Capture the cell that displays the provided text and extract its (X, Y) central coordinate. 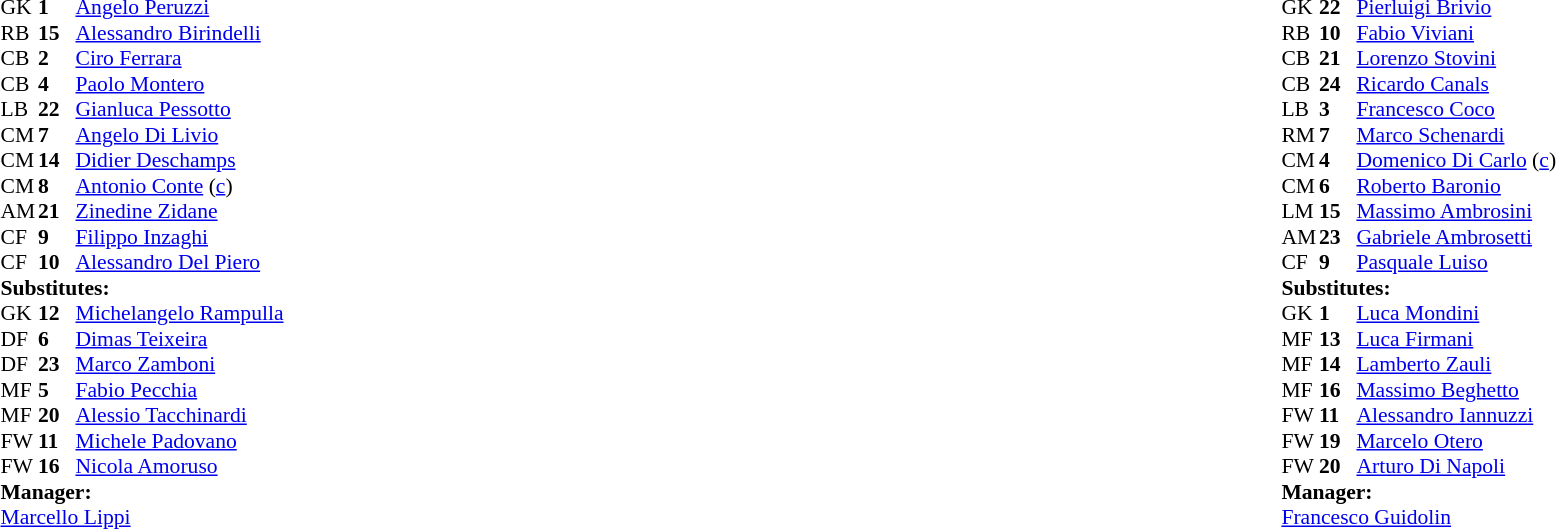
Luca Firmani (1456, 339)
13 (1338, 339)
Antonio Conte (c) (180, 186)
1 (1338, 313)
Michelangelo Rampulla (180, 313)
Paolo Montero (180, 84)
24 (1338, 84)
8 (57, 186)
12 (57, 313)
Gianluca Pessotto (180, 109)
LM (1300, 211)
Fabio Viviani (1456, 33)
Luca Mondini (1456, 313)
Ciro Ferrara (180, 59)
Marco Schenardi (1456, 135)
Lorenzo Stovini (1456, 59)
Filippo Inzaghi (180, 237)
Arturo Di Napoli (1456, 467)
Domenico Di Carlo (c) (1456, 161)
Nicola Amoruso (180, 467)
Alessandro Del Piero (180, 263)
22 (57, 109)
2 (57, 59)
Massimo Beghetto (1456, 390)
Massimo Ambrosini (1456, 211)
Fabio Pecchia (180, 390)
Alessio Tacchinardi (180, 415)
3 (1338, 109)
Michele Padovano (180, 441)
19 (1338, 441)
RM (1300, 135)
Francesco Coco (1456, 109)
Alessandro Birindelli (180, 33)
Angelo Di Livio (180, 135)
Didier Deschamps (180, 161)
Ricardo Canals (1456, 84)
Pasquale Luiso (1456, 263)
Marco Zamboni (180, 365)
Alessandro Iannuzzi (1456, 415)
Zinedine Zidane (180, 211)
Marcelo Otero (1456, 441)
Dimas Teixeira (180, 339)
Roberto Baronio (1456, 186)
Lamberto Zauli (1456, 365)
5 (57, 390)
Gabriele Ambrosetti (1456, 237)
